Locate the cell with the specified text and output its [x, y] center coordinate. 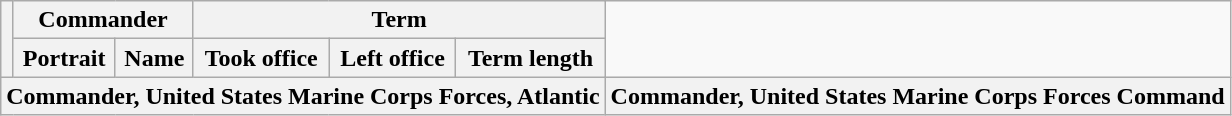
Term length [530, 58]
Commander, United States Marine Corps Forces, Atlantic [303, 96]
Left office [392, 58]
Term [399, 20]
Commander [103, 20]
Portrait [64, 58]
Name [154, 58]
Took office [261, 58]
Commander, United States Marine Corps Forces Command [918, 96]
